Identify which cell holds the provided text, then report its (X, Y) central coordinate. 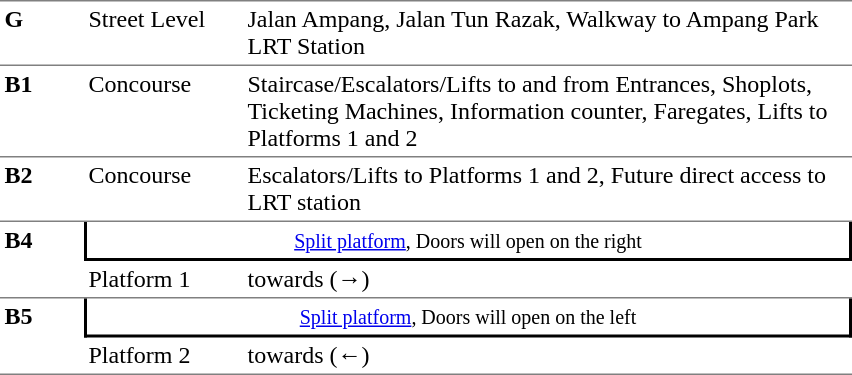
Split platform, Doors will open on the right (468, 242)
B4 (42, 260)
B2 (42, 190)
towards (→) (548, 280)
Split platform, Doors will open on the left (468, 318)
Escalators/Lifts to Platforms 1 and 2, Future direct access to LRT station (548, 190)
Jalan Ampang, Jalan Tun Razak, Walkway to Ampang Park LRT Station (548, 33)
Staircase/Escalators/Lifts to and from Entrances, Shoplots, Ticketing Machines, Information counter, Faregates, Lifts to Platforms 1 and 2 (548, 112)
B5 (42, 336)
B1 (42, 112)
Street Level (164, 33)
G (42, 33)
Platform 1 (164, 280)
